Return the (x, y) coordinate for the center point of the cell that contains the specified text.  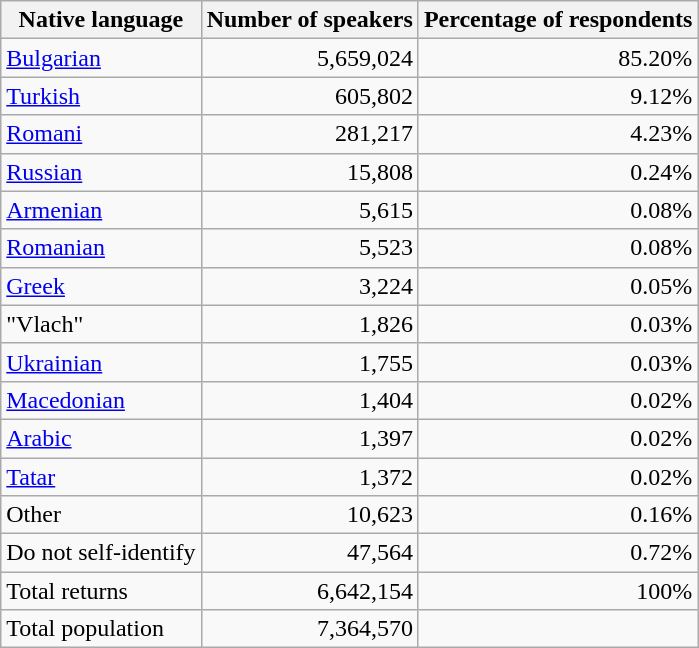
0.72% (558, 553)
Do not self-identify (101, 553)
3,224 (310, 286)
Other (101, 515)
5,659,024 (310, 58)
1,404 (310, 400)
281,217 (310, 134)
Ukrainian (101, 362)
0.24% (558, 172)
Turkish (101, 96)
Native language (101, 20)
Bulgarian (101, 58)
100% (558, 591)
Macedonian (101, 400)
6,642,154 (310, 591)
Arabic (101, 438)
4.23% (558, 134)
Total returns (101, 591)
5,615 (310, 210)
1,755 (310, 362)
1,397 (310, 438)
Number of speakers (310, 20)
47,564 (310, 553)
85.20% (558, 58)
Tatar (101, 477)
0.16% (558, 515)
Greek (101, 286)
5,523 (310, 248)
Armenian (101, 210)
"Vlach" (101, 324)
605,802 (310, 96)
Romani (101, 134)
10,623 (310, 515)
1,372 (310, 477)
9.12% (558, 96)
Romanian (101, 248)
7,364,570 (310, 629)
Percentage of respondents (558, 20)
15,808 (310, 172)
Total population (101, 629)
Russian (101, 172)
1,826 (310, 324)
0.05% (558, 286)
